Scan for the cell matching the given text and deliver its [x, y] coordinate at center. 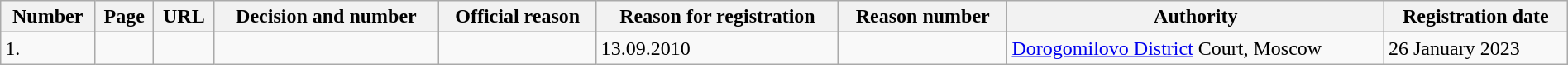
Authority [1196, 17]
13.09.2010 [717, 48]
URL [184, 17]
Decision and number [326, 17]
Reason number [923, 17]
Number [48, 17]
Reason for registration [717, 17]
Official reason [518, 17]
Page [124, 17]
Dorogomilovo District Court, Moscow [1196, 48]
1. [48, 48]
Registration date [1475, 17]
26 January 2023 [1475, 48]
